Search for the cell housing the specified text and yield its [x, y] center coordinate. 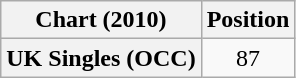
Position [248, 20]
87 [248, 58]
UK Singles (OCC) [101, 58]
Chart (2010) [101, 20]
